Return the [x, y] coordinate for the center point of the cell that contains the specified text.  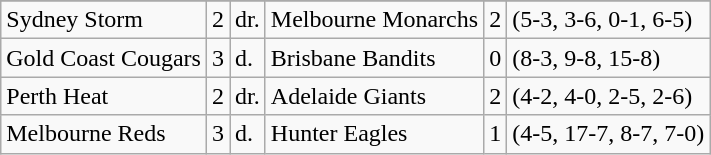
(8-3, 9-8, 15-8) [608, 58]
Melbourne Reds [104, 134]
Adelaide Giants [374, 96]
(5-3, 3-6, 0-1, 6-5) [608, 20]
(4-5, 17-7, 8-7, 7-0) [608, 134]
Hunter Eagles [374, 134]
1 [496, 134]
0 [496, 58]
Perth Heat [104, 96]
Gold Coast Cougars [104, 58]
Melbourne Monarchs [374, 20]
Sydney Storm [104, 20]
Brisbane Bandits [374, 58]
(4-2, 4-0, 2-5, 2-6) [608, 96]
